Provide the [X, Y] coordinate of the cell's center where the given text is located.  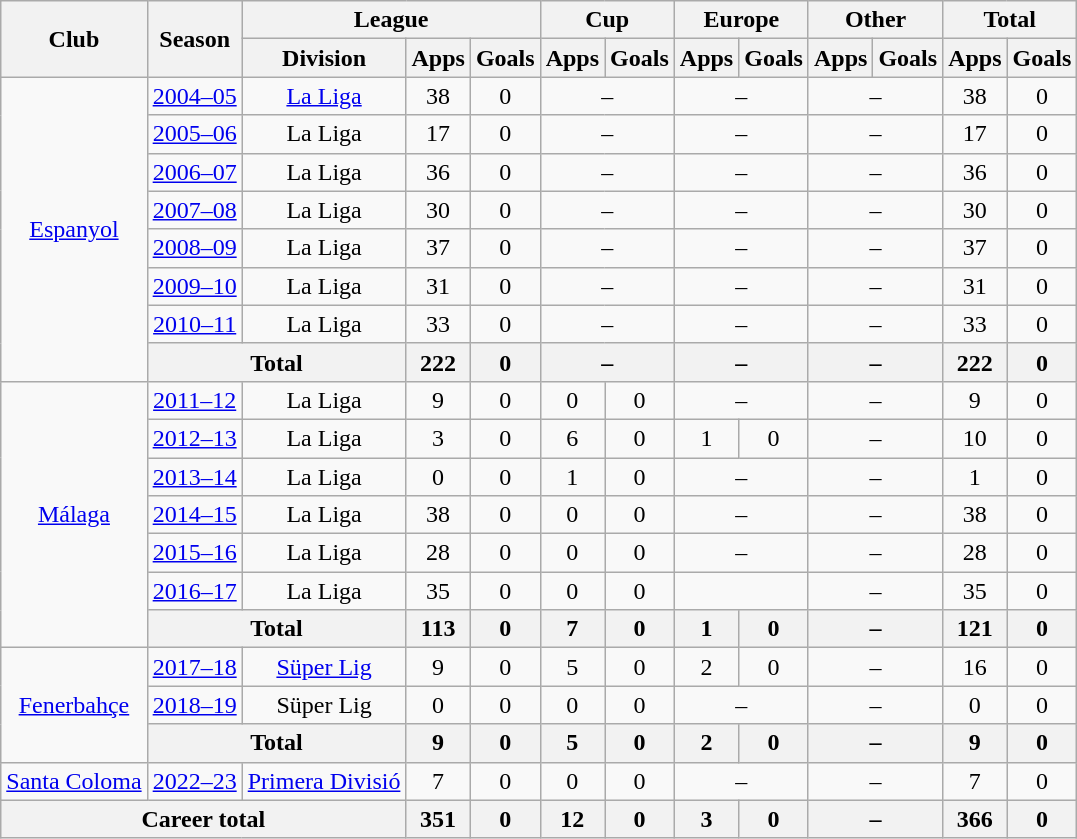
2007–08 [194, 210]
2013–14 [194, 477]
Málaga [74, 514]
Espanyol [74, 229]
2006–07 [194, 172]
Season [194, 39]
2014–15 [194, 515]
League [391, 20]
2022–23 [194, 781]
2012–13 [194, 438]
Club [74, 39]
Cup [607, 20]
2016–17 [194, 591]
Fenerbahçe [74, 705]
2009–10 [194, 286]
113 [438, 629]
16 [975, 667]
2011–12 [194, 400]
Primera Divisió [324, 781]
2005–06 [194, 134]
12 [572, 819]
2015–16 [194, 553]
2008–09 [194, 248]
Santa Coloma [74, 781]
351 [438, 819]
2010–11 [194, 324]
6 [572, 438]
Division [324, 58]
Europe [741, 20]
2004–05 [194, 96]
2017–18 [194, 667]
366 [975, 819]
Career total [204, 819]
10 [975, 438]
Other [875, 20]
121 [975, 629]
2018–19 [194, 705]
